Detect which cell encompasses the target text, then output its [x, y] center coordinate. 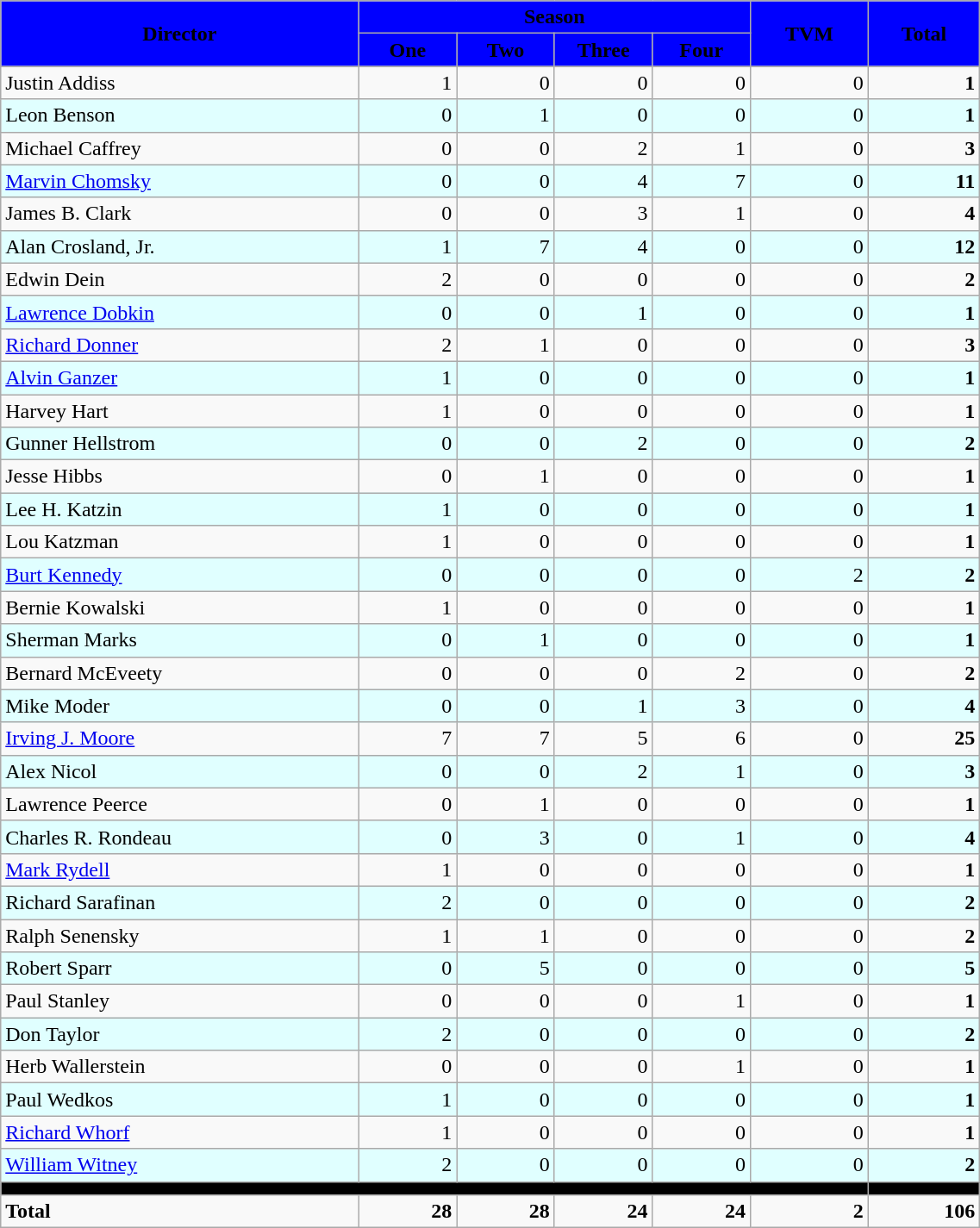
Richard Sarafinan [179, 902]
Two [506, 50]
William Witney [179, 1165]
Season [554, 17]
Lawrence Dobkin [179, 312]
Ralph Senensky [179, 935]
Justin Addiss [179, 83]
Marvin Chomsky [179, 181]
Mark Rydell [179, 870]
Paul Stanley [179, 1001]
Paul Wedkos [179, 1100]
Richard Whorf [179, 1132]
Director [179, 34]
Alex Nicol [179, 771]
Lou Katzman [179, 542]
Don Taylor [179, 1034]
6 [702, 739]
Irving J. Moore [179, 739]
Lawrence Peerce [179, 804]
Charles R. Rondeau [179, 837]
Leon Benson [179, 115]
Mike Moder [179, 706]
TVM [810, 34]
James B. Clark [179, 214]
Alan Crosland, Jr. [179, 246]
Three [603, 50]
Gunner Hellstrom [179, 444]
Michael Caffrey [179, 148]
25 [924, 739]
Burt Kennedy [179, 575]
Harvey Hart [179, 411]
Edwin Dein [179, 279]
Herb Wallerstein [179, 1067]
Bernie Kowalski [179, 608]
Richard Donner [179, 345]
12 [924, 246]
Bernard McEveety [179, 673]
Four [702, 50]
Alvin Ganzer [179, 377]
106 [924, 1212]
Jesse Hibbs [179, 477]
11 [924, 181]
Lee H. Katzin [179, 509]
One [408, 50]
Robert Sparr [179, 969]
Sherman Marks [179, 640]
